Pinpoint the cell where the given text exists, returning its (X, Y) midpoint coordinate. 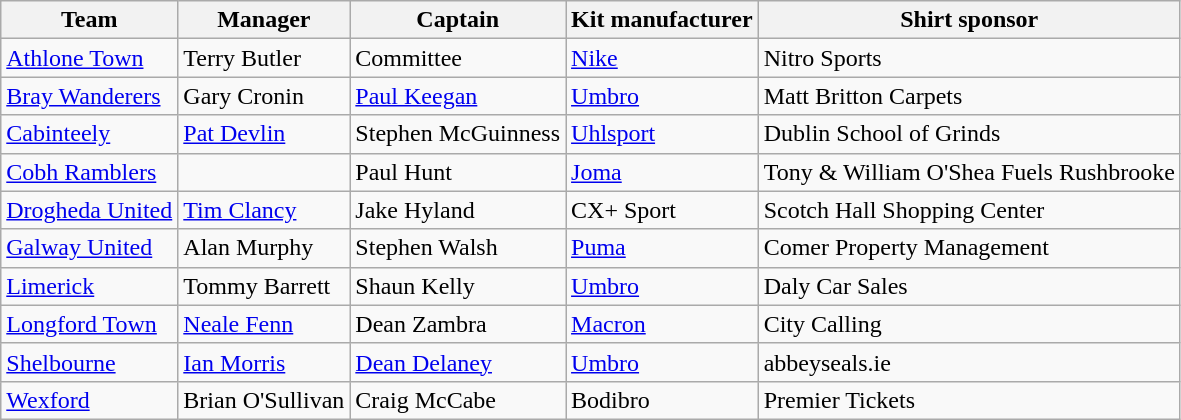
Ian Morris (264, 362)
Premier Tickets (969, 400)
Uhlsport (662, 134)
Macron (662, 324)
Captain (458, 20)
Neale Fenn (264, 324)
Shelbourne (90, 362)
Matt Britton Carpets (969, 96)
City Calling (969, 324)
Cobh Ramblers (90, 172)
Terry Butler (264, 58)
Tim Clancy (264, 210)
Scotch Hall Shopping Center (969, 210)
Dublin School of Grinds (969, 134)
Dean Delaney (458, 362)
abbeyseals.ie (969, 362)
Longford Town (90, 324)
Alan Murphy (264, 248)
Brian O'Sullivan (264, 400)
Nike (662, 58)
Galway United (90, 248)
Cabinteely (90, 134)
Tommy Barrett (264, 286)
Jake Hyland (458, 210)
Gary Cronin (264, 96)
Tony & William O'Shea Fuels Rushbrooke (969, 172)
Craig McCabe (458, 400)
Bray Wanderers (90, 96)
Shaun Kelly (458, 286)
Daly Car Sales (969, 286)
Drogheda United (90, 210)
Team (90, 20)
Paul Hunt (458, 172)
Wexford (90, 400)
Comer Property Management (969, 248)
Shirt sponsor (969, 20)
Committee (458, 58)
Joma (662, 172)
CX+ Sport (662, 210)
Limerick (90, 286)
Kit manufacturer (662, 20)
Stephen Walsh (458, 248)
Pat Devlin (264, 134)
Manager (264, 20)
Nitro Sports (969, 58)
Dean Zambra (458, 324)
Athlone Town (90, 58)
Stephen McGuinness (458, 134)
Paul Keegan (458, 96)
Puma (662, 248)
Bodibro (662, 400)
